Pinpoint the cell where the given text exists, returning its [X, Y] midpoint coordinate. 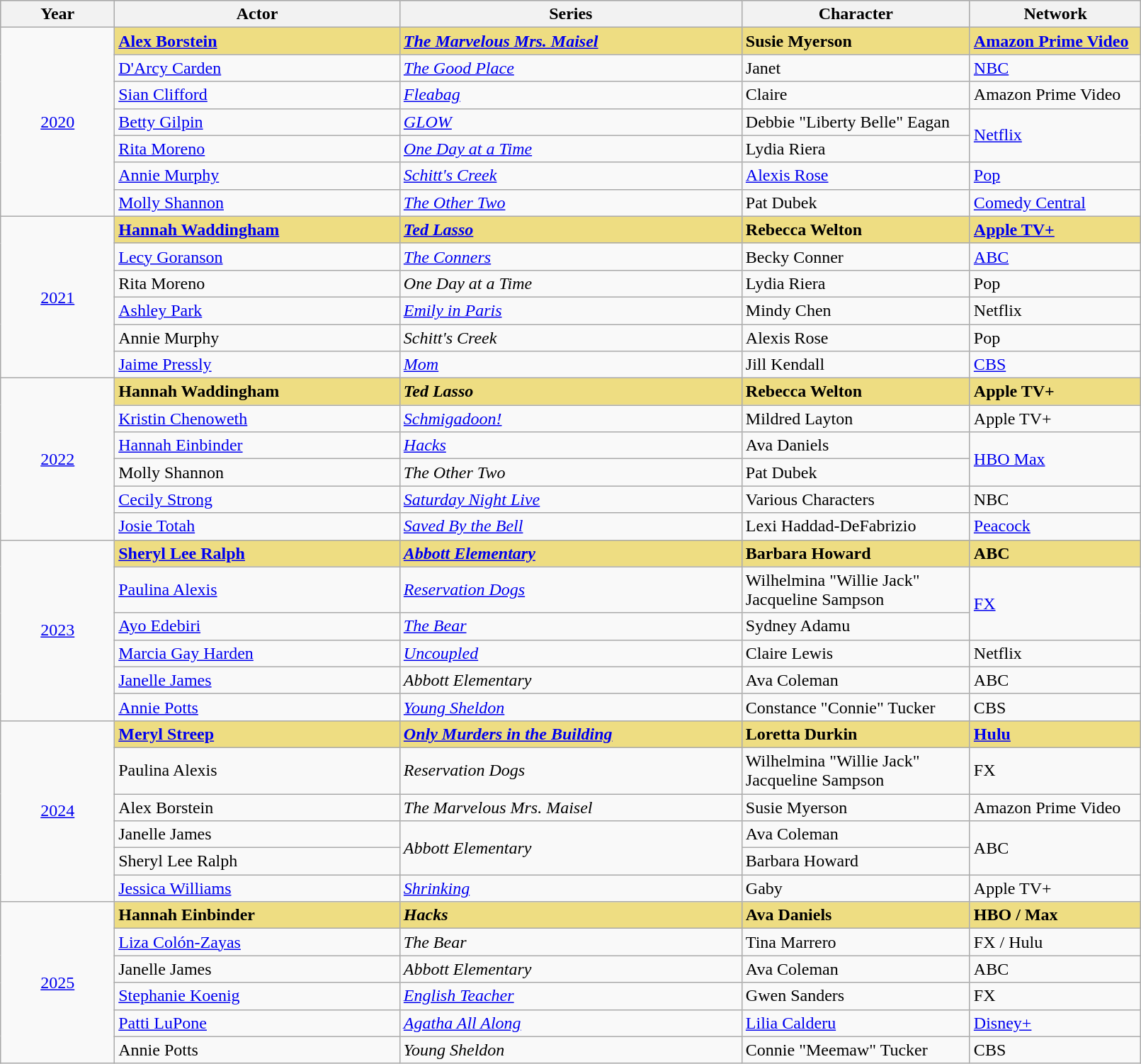
Loretta Durkin [856, 734]
Claire [856, 95]
Gaby [856, 888]
HBO Max [1055, 459]
Meryl Streep [258, 734]
Claire Lewis [856, 653]
2020 [58, 122]
Jessica Williams [258, 888]
Betty Gilpin [258, 122]
Jill Kendall [856, 365]
Kristin Chenoweth [258, 419]
Sian Clifford [258, 95]
Fleabag [571, 95]
Liza Colón-Zayas [258, 942]
Mom [571, 365]
2022 [58, 459]
Emily in Paris [571, 310]
Josie Totah [258, 526]
Series [571, 14]
Peacock [1055, 526]
Saturday Night Live [571, 499]
Tina Marrero [856, 942]
Mildred Layton [856, 419]
Ayo Edebiri [258, 626]
D'Arcy Carden [258, 68]
The Conners [571, 256]
Patti LuPone [258, 1023]
Agatha All Along [571, 1023]
HBO / Max [1055, 915]
Shrinking [571, 888]
2025 [58, 983]
Marcia Gay Harden [258, 653]
Ashley Park [258, 310]
Lilia Calderu [856, 1023]
Network [1055, 14]
2023 [58, 630]
Sydney Adamu [856, 626]
Debbie "Liberty Belle" Eagan [856, 122]
Saved By the Bell [571, 526]
Comedy Central [1055, 203]
Uncoupled [571, 653]
The Good Place [571, 68]
GLOW [571, 122]
Various Characters [856, 499]
2024 [58, 810]
Schmigadoon! [571, 419]
English Teacher [571, 996]
Stephanie Koenig [258, 996]
Gwen Sanders [856, 996]
Mindy Chen [856, 310]
Disney+ [1055, 1023]
2021 [58, 297]
Lecy Goranson [258, 256]
Jaime Pressly [258, 365]
Constance "Connie" Tucker [856, 707]
Connie "Meemaw" Tucker [856, 1050]
Hulu [1055, 734]
Year [58, 14]
Character [856, 14]
Becky Conner [856, 256]
Janet [856, 68]
Lexi Haddad-DeFabrizio [856, 526]
Actor [258, 14]
Cecily Strong [258, 499]
Only Murders in the Building [571, 734]
FX / Hulu [1055, 942]
